Search for the cell housing the specified text and yield its [X, Y] center coordinate. 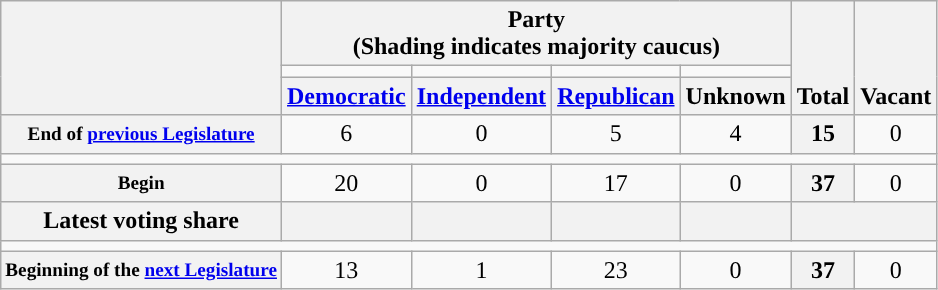
Latest voting share [142, 221]
6 [347, 134]
Republican [616, 96]
15 [823, 134]
Vacant [896, 58]
1 [481, 270]
Total [823, 58]
13 [347, 270]
Beginning of the next Legislature [142, 270]
Party (Shading indicates majority caucus) [537, 34]
5 [616, 134]
Unknown [736, 96]
17 [616, 183]
20 [347, 183]
4 [736, 134]
Democratic [347, 96]
End of previous Legislature [142, 134]
23 [616, 270]
Independent [481, 96]
Begin [142, 183]
